Locate the cell with the specified text and output its [x, y] center coordinate. 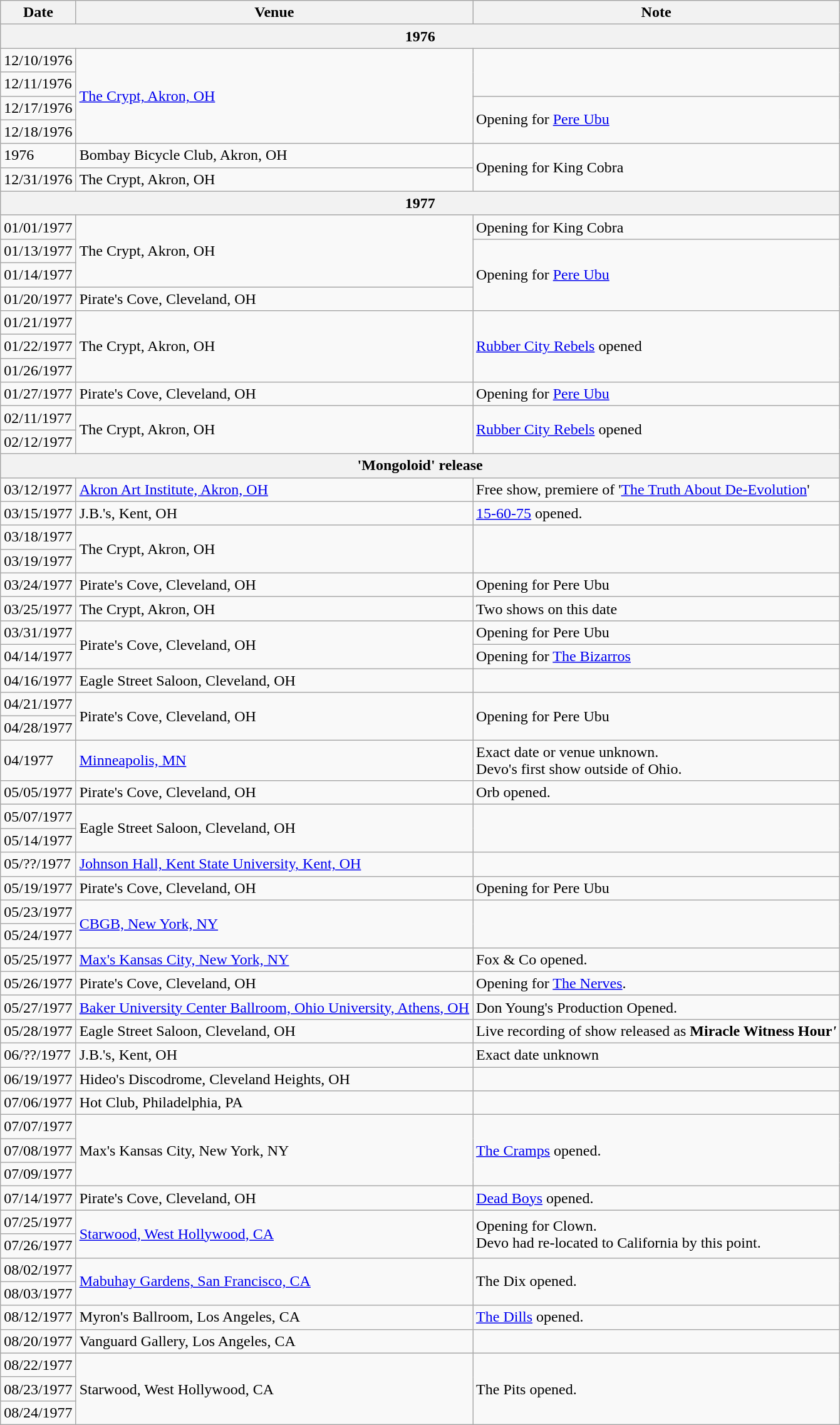
04/28/1977 [38, 728]
Akron Art Institute, Akron, OH [274, 489]
Exact date unknown [656, 1055]
04/16/1977 [38, 680]
07/14/1977 [38, 1198]
12/10/1976 [38, 60]
Minneapolis, MN [274, 761]
02/11/1977 [38, 418]
01/22/1977 [38, 347]
04/1977 [38, 761]
Bombay Bicycle Club, Akron, OH [274, 155]
Opening for Clown.Devo had re-located to California by this point. [656, 1234]
05/27/1977 [38, 1007]
Exact date or venue unknown.Devo's first show outside of Ohio. [656, 761]
Opening for The Nerves. [656, 983]
1977 [420, 203]
02/12/1977 [38, 442]
The Dills opened. [656, 1317]
03/18/1977 [38, 537]
01/26/1977 [38, 370]
05/05/1977 [38, 793]
The Pits opened. [656, 1389]
Vanguard Gallery, Los Angeles, CA [274, 1341]
03/24/1977 [38, 585]
Date [38, 13]
01/27/1977 [38, 394]
05/25/1977 [38, 959]
07/07/1977 [38, 1127]
'Mongoloid' release [420, 466]
12/11/1976 [38, 84]
07/09/1977 [38, 1174]
04/14/1977 [38, 656]
The Cramps opened. [656, 1151]
08/03/1977 [38, 1293]
15-60-75 opened. [656, 513]
01/21/1977 [38, 323]
05/??/1977 [38, 864]
Two shows on this date [656, 608]
Live recording of show released as Miracle Witness Hour' [656, 1031]
Orb opened. [656, 793]
Johnson Hall, Kent State University, Kent, OH [274, 864]
Hot Club, Philadelphia, PA [274, 1103]
03/15/1977 [38, 513]
The Dix opened. [656, 1281]
01/01/1977 [38, 227]
Baker University Center Ballroom, Ohio University, Athens, OH [274, 1007]
06/19/1977 [38, 1078]
08/20/1977 [38, 1341]
05/26/1977 [38, 983]
Venue [274, 13]
07/06/1977 [38, 1103]
CBGB, New York, NY [274, 924]
01/20/1977 [38, 299]
Opening for The Bizarros [656, 656]
12/17/1976 [38, 108]
05/19/1977 [38, 888]
Mabuhay Gardens, San Francisco, CA [274, 1281]
Fox & Co opened. [656, 959]
Myron's Ballroom, Los Angeles, CA [274, 1317]
07/26/1977 [38, 1246]
05/24/1977 [38, 936]
07/25/1977 [38, 1222]
08/02/1977 [38, 1270]
03/25/1977 [38, 608]
12/18/1976 [38, 132]
Note [656, 13]
Hideo's Discodrome, Cleveland Heights, OH [274, 1078]
07/08/1977 [38, 1151]
08/23/1977 [38, 1389]
05/14/1977 [38, 840]
Don Young's Production Opened. [656, 1007]
05/23/1977 [38, 912]
Dead Boys opened. [656, 1198]
05/07/1977 [38, 817]
01/13/1977 [38, 251]
06/??/1977 [38, 1055]
05/28/1977 [38, 1031]
Free show, premiere of 'The Truth About De-Evolution' [656, 489]
04/21/1977 [38, 704]
03/12/1977 [38, 489]
08/24/1977 [38, 1412]
08/22/1977 [38, 1365]
12/31/1976 [38, 179]
08/12/1977 [38, 1317]
03/19/1977 [38, 561]
01/14/1977 [38, 274]
03/31/1977 [38, 632]
